From the cell containing the given text, extract its center point as (x, y) coordinate. 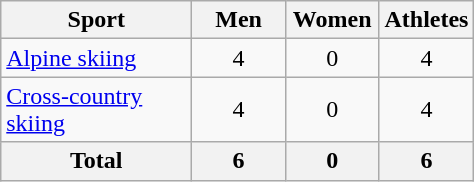
Women (332, 20)
Sport (96, 20)
Alpine skiing (96, 58)
Cross-country skiing (96, 110)
Men (239, 20)
Total (96, 161)
Athletes (426, 20)
